Return the (x, y) coordinate for the center point of the cell that contains the specified text.  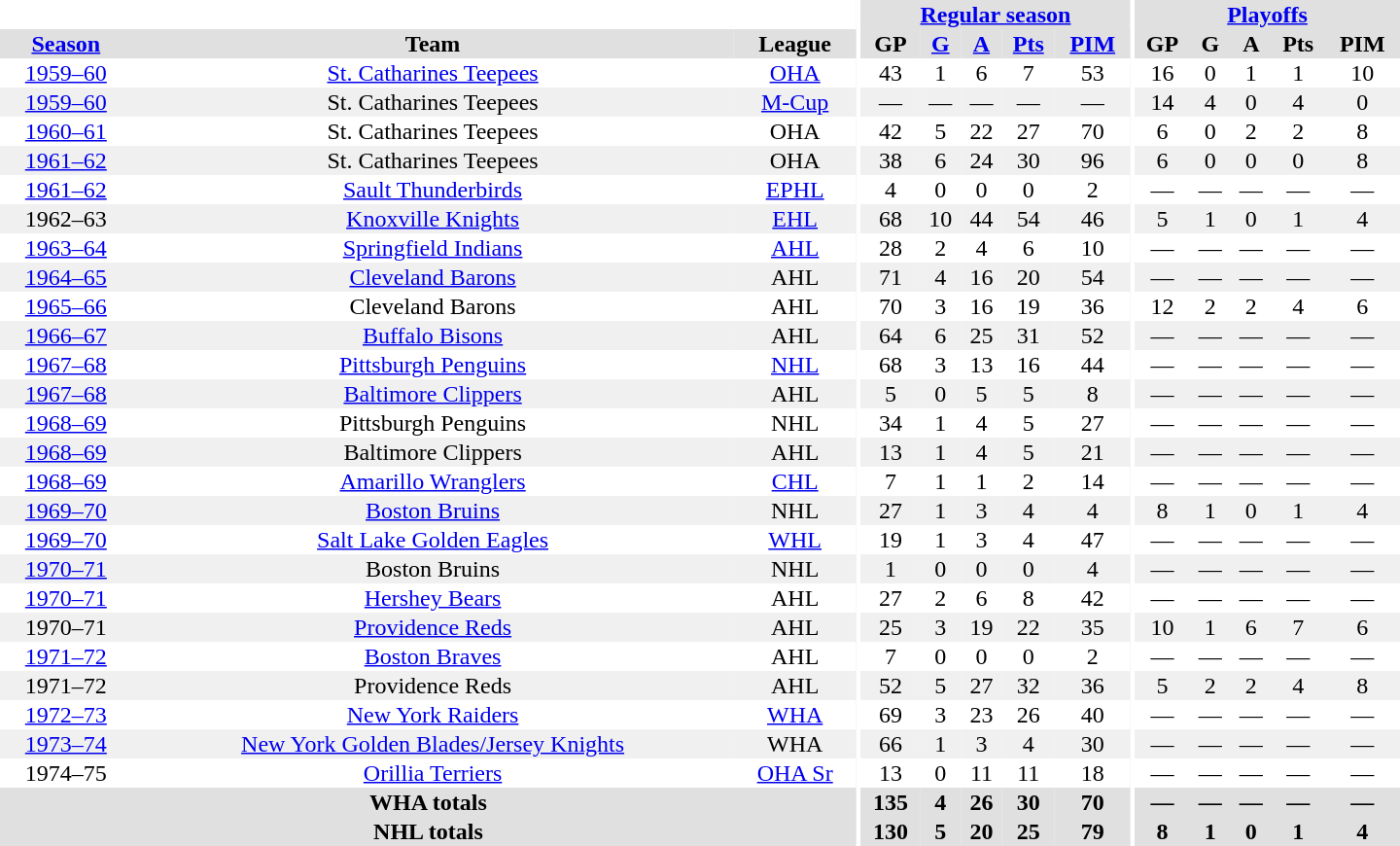
New York Raiders (434, 715)
21 (1093, 452)
Orillia Terriers (434, 773)
M-Cup (795, 102)
46 (1093, 219)
1965–66 (66, 306)
Salt Lake Golden Eagles (434, 540)
1964–65 (66, 277)
71 (891, 277)
1973–74 (66, 744)
Springfield Indians (434, 248)
1963–64 (66, 248)
Regular season (996, 15)
53 (1093, 73)
28 (891, 248)
1972–73 (66, 715)
1960–61 (66, 131)
Team (434, 44)
32 (1029, 686)
24 (981, 160)
NHL totals (428, 831)
23 (981, 715)
79 (1093, 831)
1974–75 (66, 773)
League (795, 44)
12 (1163, 306)
34 (891, 423)
135 (891, 802)
New York Golden Blades/Jersey Knights (434, 744)
OHA Sr (795, 773)
35 (1093, 627)
Sault Thunderbirds (434, 190)
Knoxville Knights (434, 219)
Playoffs (1268, 15)
CHL (795, 481)
64 (891, 335)
31 (1029, 335)
EHL (795, 219)
1962–63 (66, 219)
43 (891, 73)
Buffalo Bisons (434, 335)
66 (891, 744)
69 (891, 715)
Boston Braves (434, 656)
47 (1093, 540)
WHL (795, 540)
Amarillo Wranglers (434, 481)
38 (891, 160)
EPHL (795, 190)
40 (1093, 715)
1966–67 (66, 335)
Hershey Bears (434, 598)
Season (66, 44)
130 (891, 831)
96 (1093, 160)
WHA totals (428, 802)
18 (1093, 773)
